Detect which cell encompasses the target text, then output its (x, y) center coordinate. 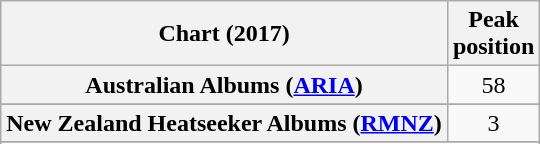
3 (493, 123)
Chart (2017) (224, 34)
New Zealand Heatseeker Albums (RMNZ) (224, 123)
Peak position (493, 34)
Australian Albums (ARIA) (224, 85)
58 (493, 85)
